Capture the cell that displays the provided text and extract its (x, y) central coordinate. 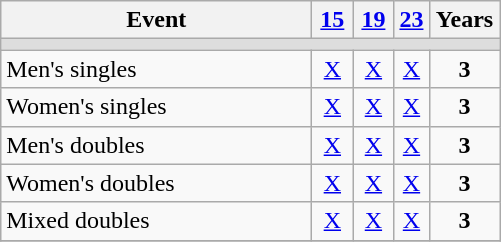
Years (464, 20)
Men's singles (156, 69)
Men's doubles (156, 145)
19 (374, 20)
Mixed doubles (156, 221)
Women's singles (156, 107)
Women's doubles (156, 183)
Event (156, 20)
23 (412, 20)
15 (332, 20)
